Find where the given text appears and provide that cell's center as (x, y) coordinate. 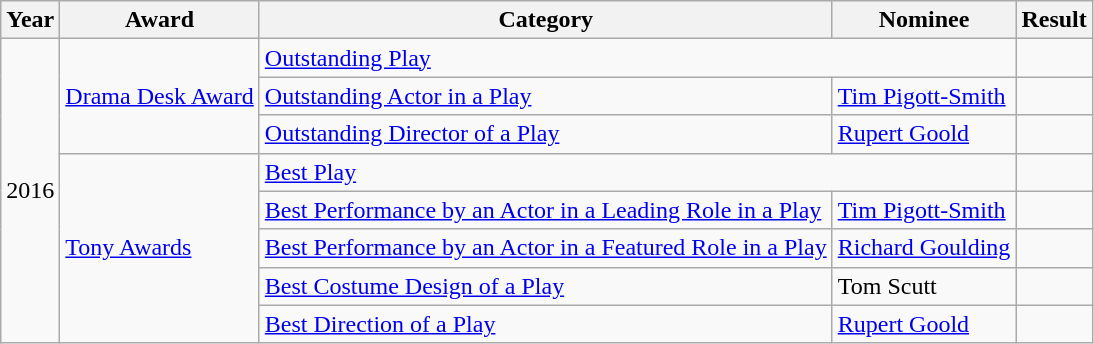
Richard Goulding (924, 248)
Drama Desk Award (160, 96)
Category (546, 20)
Result (1054, 20)
Best Costume Design of a Play (546, 286)
Outstanding Actor in a Play (546, 96)
Tom Scutt (924, 286)
Outstanding Director of a Play (546, 134)
Best Performance by an Actor in a Featured Role in a Play (546, 248)
Best Performance by an Actor in a Leading Role in a Play (546, 210)
Tony Awards (160, 248)
Nominee (924, 20)
Best Direction of a Play (546, 324)
Year (30, 20)
Outstanding Play (638, 58)
Award (160, 20)
Best Play (638, 172)
2016 (30, 191)
